Detect which cell encompasses the target text, then output its [x, y] center coordinate. 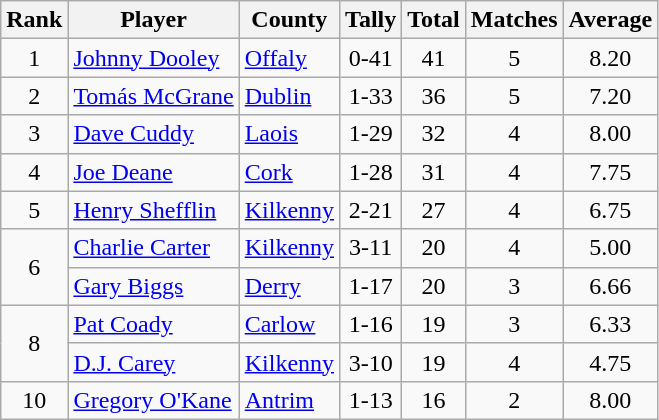
Laois [289, 134]
Carlow [289, 324]
Pat Coady [154, 324]
8.20 [610, 58]
31 [434, 172]
6.33 [610, 324]
Dublin [289, 96]
1-33 [371, 96]
6.66 [610, 286]
1 [34, 58]
Cork [289, 172]
32 [434, 134]
Rank [34, 20]
1-16 [371, 324]
27 [434, 210]
36 [434, 96]
5.00 [610, 248]
Average [610, 20]
1-28 [371, 172]
0-41 [371, 58]
Matches [514, 20]
County [289, 20]
3-10 [371, 362]
10 [34, 400]
1-13 [371, 400]
Charlie Carter [154, 248]
4.75 [610, 362]
Derry [289, 286]
Offaly [289, 58]
7.20 [610, 96]
7.75 [610, 172]
8 [34, 343]
Dave Cuddy [154, 134]
Tomás McGrane [154, 96]
6 [34, 267]
Henry Shefflin [154, 210]
Joe Deane [154, 172]
Gregory O'Kane [154, 400]
Gary Biggs [154, 286]
Tally [371, 20]
Player [154, 20]
1-29 [371, 134]
D.J. Carey [154, 362]
Antrim [289, 400]
6.75 [610, 210]
41 [434, 58]
16 [434, 400]
Johnny Dooley [154, 58]
3-11 [371, 248]
2-21 [371, 210]
Total [434, 20]
1-17 [371, 286]
